Scan for the cell matching the given text and deliver its (x, y) coordinate at center. 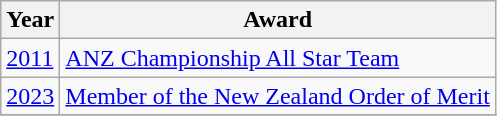
Year (30, 20)
Member of the New Zealand Order of Merit (278, 96)
2011 (30, 58)
Award (278, 20)
2023 (30, 96)
ANZ Championship All Star Team (278, 58)
